From the cell containing the given text, extract its center point as [x, y] coordinate. 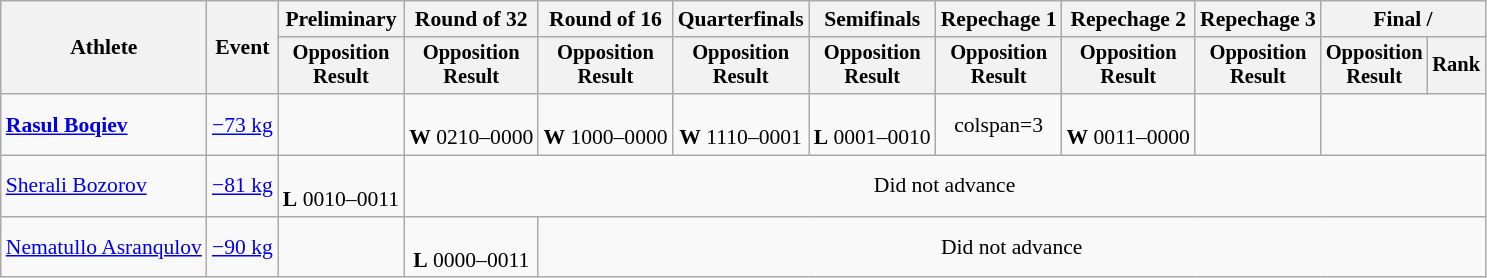
−73 kg [242, 124]
Rasul Boqiev [104, 124]
Sherali Bozorov [104, 186]
colspan=3 [999, 124]
Repechage 2 [1128, 19]
−81 kg [242, 186]
W 0011–0000 [1128, 124]
Event [242, 48]
L 0000–0011 [471, 248]
Repechage 1 [999, 19]
Preliminary [341, 19]
W 0210–0000 [471, 124]
L 0010–0011 [341, 186]
W 1110–0001 [741, 124]
Quarterfinals [741, 19]
L 0001–0010 [872, 124]
Round of 16 [605, 19]
Nematullo Asranqulov [104, 248]
Round of 32 [471, 19]
Semifinals [872, 19]
Final / [1403, 19]
Rank [1456, 66]
−90 kg [242, 248]
W 1000–0000 [605, 124]
Athlete [104, 48]
Repechage 3 [1258, 19]
